Output the (x, y) coordinate of the center of the cell containing the given text.  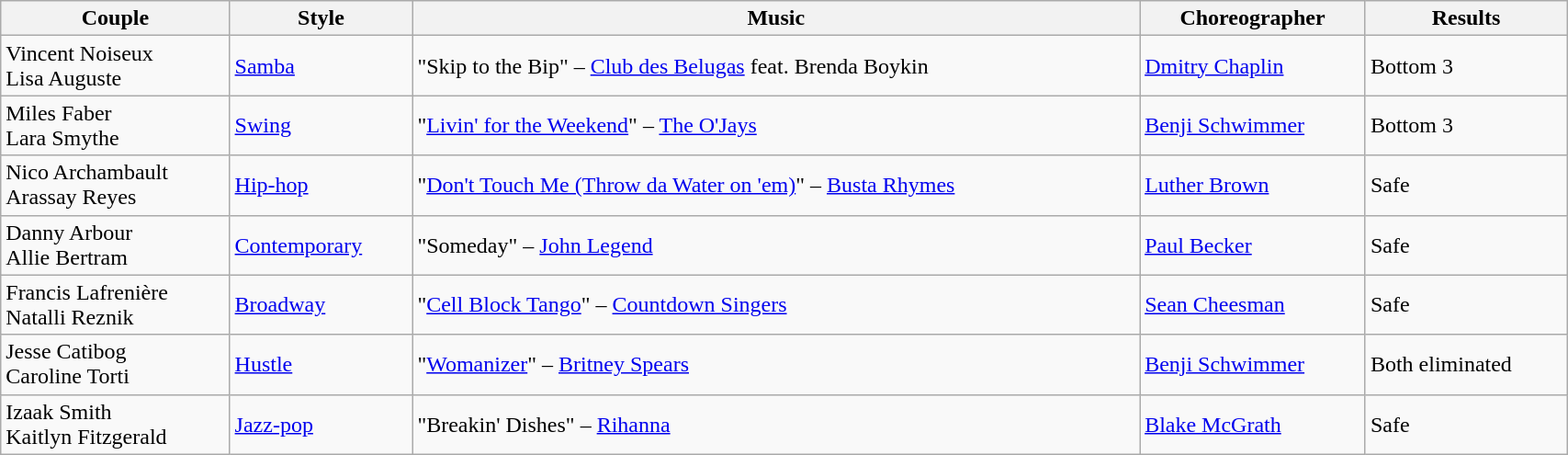
Luther Brown (1253, 186)
"Womanizer" – Britney Spears (776, 364)
Contemporary (321, 245)
Samba (321, 66)
Francis Lafrenière Natalli Reznik (116, 305)
"Someday" – John Legend (776, 245)
"Cell Block Tango" – Countdown Singers (776, 305)
Swing (321, 125)
Music (776, 18)
"Skip to the Bip" – Club des Belugas feat. Brenda Boykin (776, 66)
Hip-hop (321, 186)
Miles Faber Lara Smythe (116, 125)
Izaak Smith Kaitlyn Fitzgerald (116, 425)
Jazz-pop (321, 425)
Dmitry Chaplin (1253, 66)
Both eliminated (1466, 364)
Couple (116, 18)
Sean Cheesman (1253, 305)
Choreographer (1253, 18)
Hustle (321, 364)
"Livin' for the Weekend" – The O'Jays (776, 125)
"Don't Touch Me (Throw da Water on 'em)" – Busta Rhymes (776, 186)
"Breakin' Dishes" – Rihanna (776, 425)
Vincent Noiseux Lisa Auguste (116, 66)
Blake McGrath (1253, 425)
Jesse Catibog Caroline Torti (116, 364)
Paul Becker (1253, 245)
Danny Arbour Allie Bertram (116, 245)
Results (1466, 18)
Broadway (321, 305)
Nico Archambault Arassay Reyes (116, 186)
Style (321, 18)
